Identify which cell holds the provided text, then report its (x, y) central coordinate. 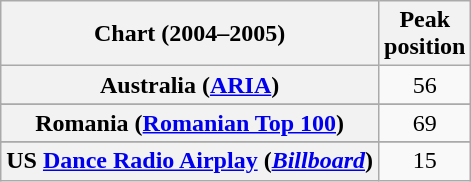
15 (425, 161)
Romania (Romanian Top 100) (190, 123)
Chart (2004–2005) (190, 34)
US Dance Radio Airplay (Billboard) (190, 161)
69 (425, 123)
Australia (ARIA) (190, 85)
56 (425, 85)
Peakposition (425, 34)
